Identify which cell holds the provided text, then report its (x, y) central coordinate. 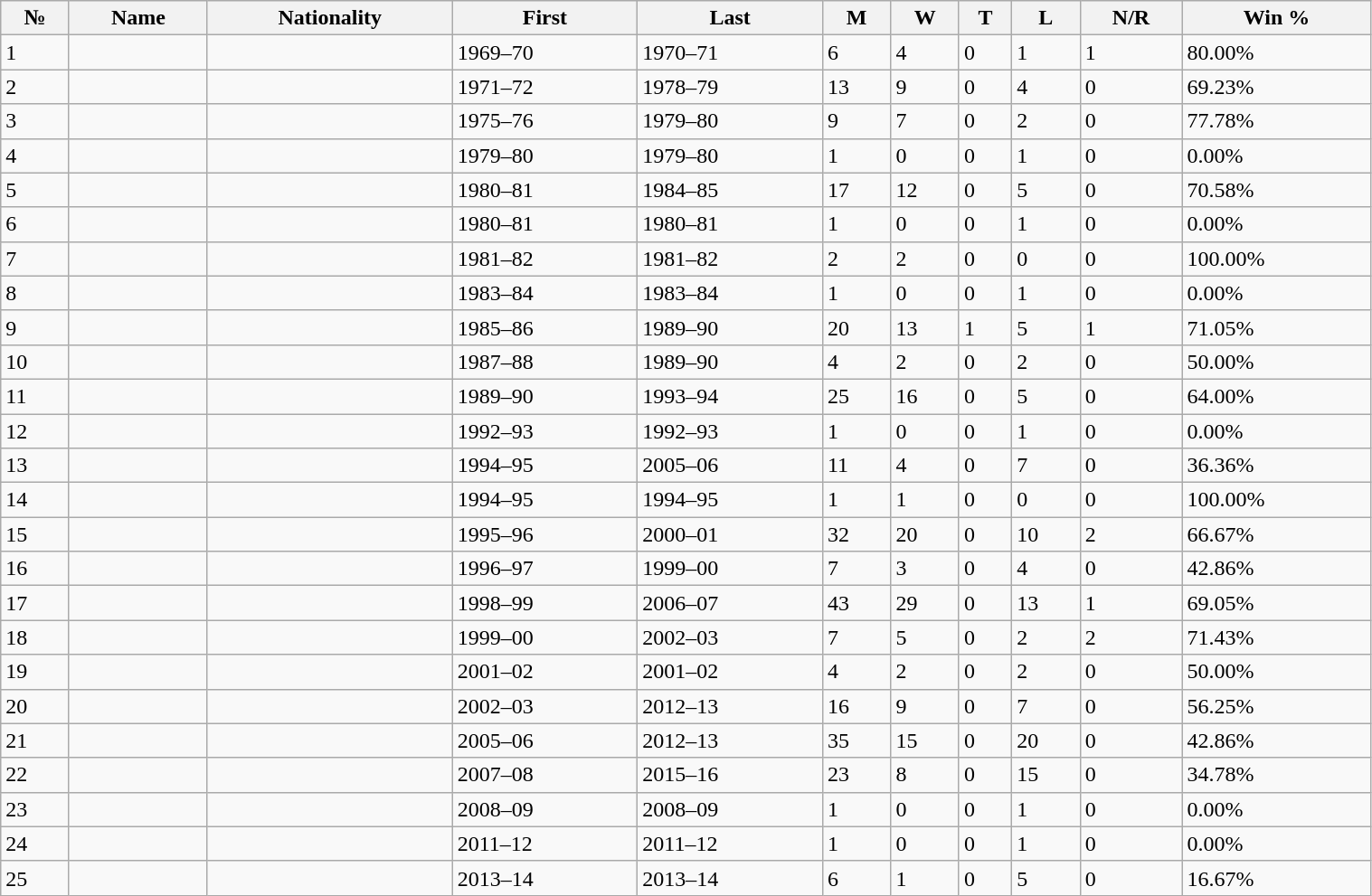
2006–07 (731, 603)
First (544, 18)
L (1046, 18)
W (924, 18)
1970–71 (731, 52)
1984–85 (731, 190)
1995–96 (544, 534)
2000–01 (731, 534)
14 (35, 500)
Nationality (329, 18)
№ (35, 18)
1969–70 (544, 52)
2007–08 (544, 775)
71.05% (1277, 327)
21 (35, 740)
16.67% (1277, 878)
1987–88 (544, 362)
19 (35, 672)
1978–79 (731, 87)
66.67% (1277, 534)
35 (856, 740)
T (985, 18)
36.36% (1277, 466)
24 (35, 844)
1971–72 (544, 87)
56.25% (1277, 706)
1998–99 (544, 603)
Name (137, 18)
77.78% (1277, 121)
Last (731, 18)
32 (856, 534)
22 (35, 775)
43 (856, 603)
71.43% (1277, 637)
34.78% (1277, 775)
18 (35, 637)
64.00% (1277, 396)
2015–16 (731, 775)
69.05% (1277, 603)
1975–76 (544, 121)
1996–97 (544, 569)
69.23% (1277, 87)
70.58% (1277, 190)
1985–86 (544, 327)
M (856, 18)
80.00% (1277, 52)
N/R (1131, 18)
1993–94 (731, 396)
Win % (1277, 18)
29 (924, 603)
